For the text-containing cell, return its midpoint in (X, Y) coordinate format. 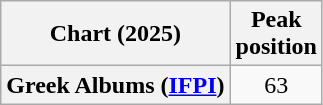
Chart (2025) (116, 34)
Peak position (276, 34)
Greek Albums (IFPI) (116, 85)
63 (276, 85)
